Identify which cell holds the provided text, then report its (x, y) central coordinate. 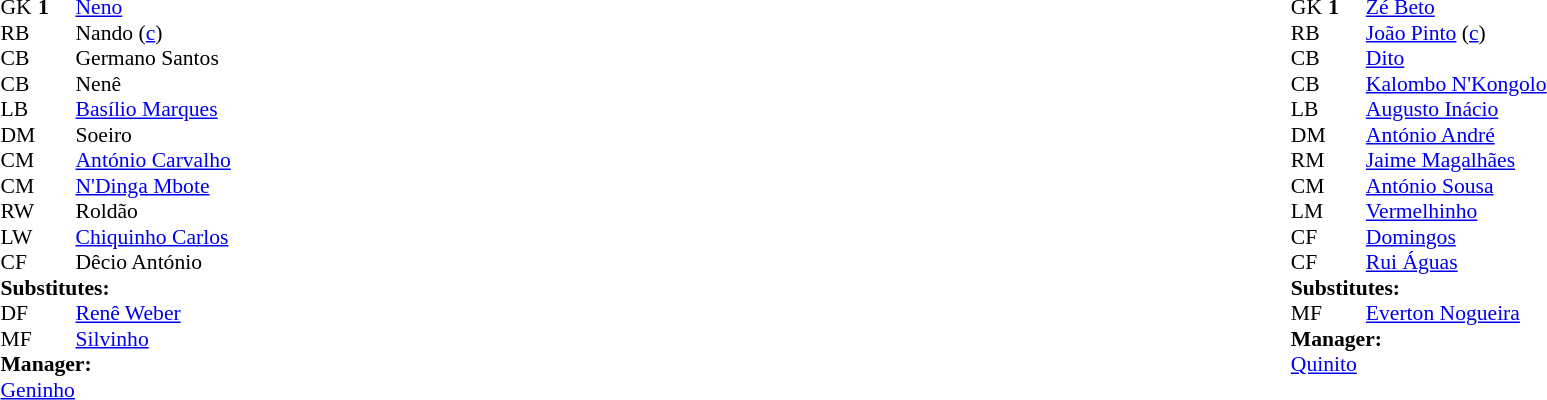
Chiquinho Carlos (154, 237)
António Carvalho (154, 161)
Nando (c) (154, 33)
LW (19, 237)
Kalombo N'Kongolo (1456, 84)
Rui Águas (1456, 263)
Roldão (154, 211)
DF (19, 313)
Augusto Inácio (1456, 109)
Vermelhinho (1456, 211)
António André (1456, 135)
António Sousa (1456, 186)
Dêcio António (154, 263)
Silvinho (154, 339)
Soeiro (154, 135)
RW (19, 211)
Everton Nogueira (1456, 313)
Quinito (1419, 365)
Renê Weber (154, 313)
Germano Santos (154, 59)
N'Dinga Mbote (154, 186)
Jaime Magalhães (1456, 161)
Basílio Marques (154, 109)
LM (1310, 211)
RM (1310, 161)
João Pinto (c) (1456, 33)
Domingos (1456, 237)
Nenê (154, 84)
Dito (1456, 59)
